Pinpoint the cell where the given text exists, returning its [x, y] midpoint coordinate. 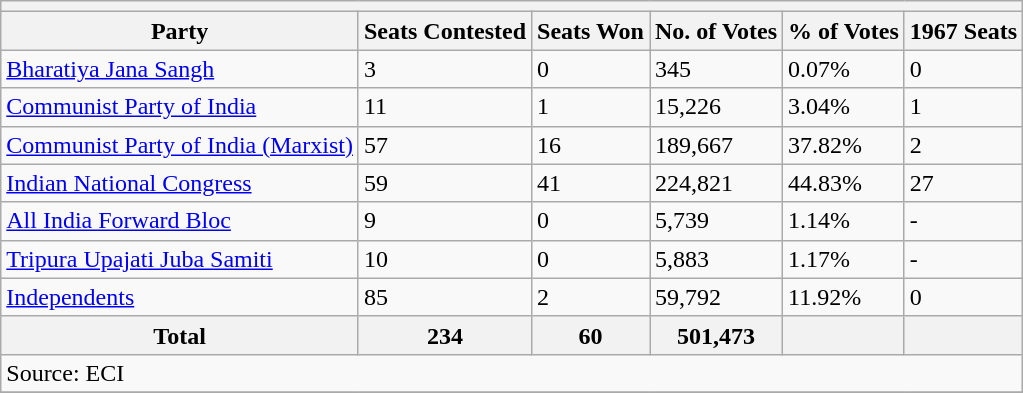
59 [444, 183]
Tripura Upajati Juba Samiti [180, 259]
Bharatiya Jana Sangh [180, 69]
59,792 [716, 297]
27 [963, 183]
11 [444, 107]
37.82% [844, 145]
44.83% [844, 183]
No. of Votes [716, 31]
Total [180, 335]
Communist Party of India (Marxist) [180, 145]
Source: ECI [512, 373]
10 [444, 259]
60 [591, 335]
Seats Won [591, 31]
9 [444, 221]
501,473 [716, 335]
5,883 [716, 259]
57 [444, 145]
1.14% [844, 221]
Communist Party of India [180, 107]
% of Votes [844, 31]
3 [444, 69]
15,226 [716, 107]
189,667 [716, 145]
85 [444, 297]
Party [180, 31]
0.07% [844, 69]
5,739 [716, 221]
224,821 [716, 183]
11.92% [844, 297]
All India Forward Bloc [180, 221]
1967 Seats [963, 31]
3.04% [844, 107]
Indian National Congress [180, 183]
1.17% [844, 259]
16 [591, 145]
234 [444, 335]
Independents [180, 297]
41 [591, 183]
Seats Contested [444, 31]
345 [716, 69]
